Locate the cell with the specified text and output its [x, y] center coordinate. 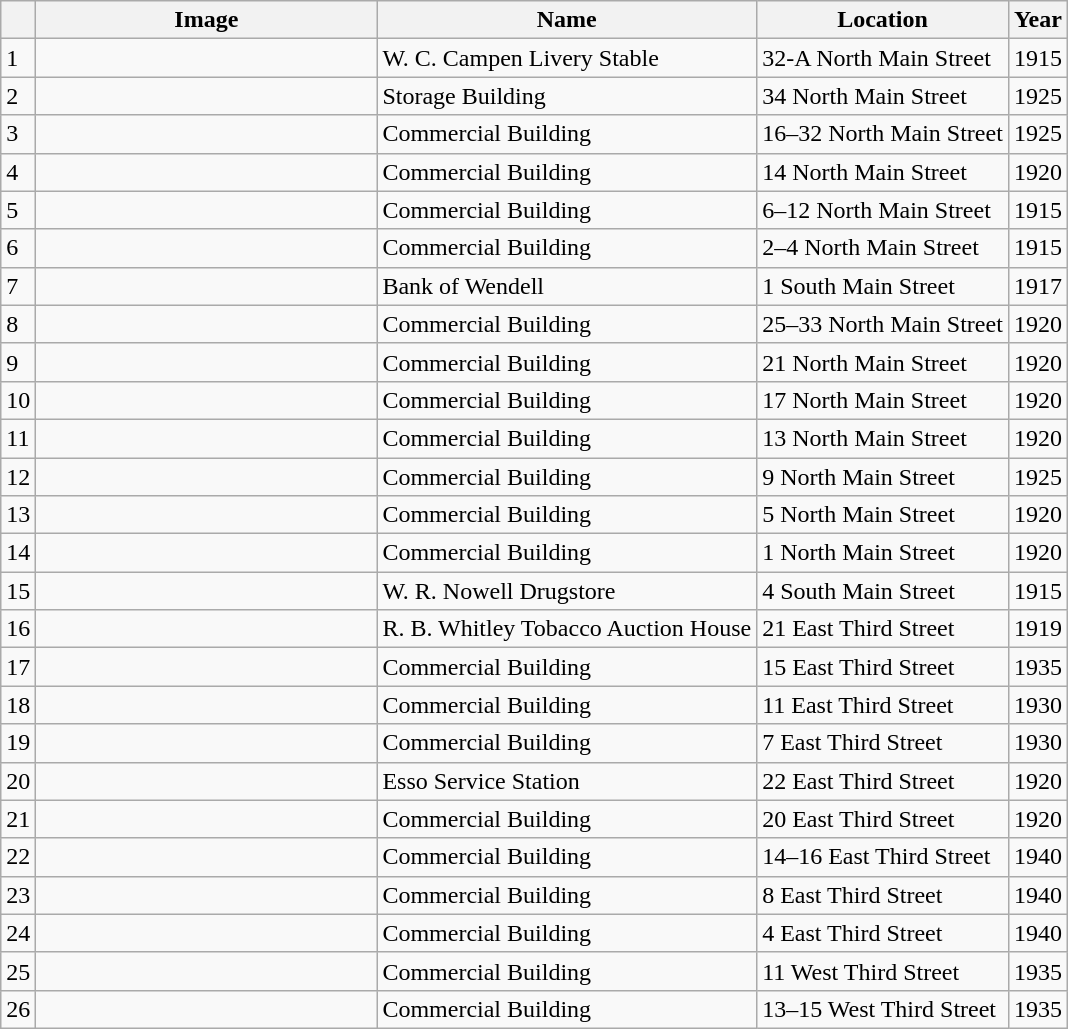
14 North Main Street [883, 172]
7 [18, 286]
Image [206, 20]
15 East Third Street [883, 667]
25–33 North Main Street [883, 324]
11 East Third Street [883, 705]
5 [18, 210]
7 East Third Street [883, 743]
11 [18, 438]
R. B. Whitley Tobacco Auction House [567, 629]
4 East Third Street [883, 933]
23 [18, 895]
1 North Main Street [883, 553]
20 East Third Street [883, 819]
9 North Main Street [883, 477]
W. R. Nowell Drugstore [567, 591]
22 East Third Street [883, 781]
26 [18, 1009]
16 [18, 629]
21 [18, 819]
24 [18, 933]
1917 [1038, 286]
Storage Building [567, 96]
8 [18, 324]
Name [567, 20]
8 East Third Street [883, 895]
9 [18, 362]
22 [18, 857]
13 [18, 515]
13–15 West Third Street [883, 1009]
1 South Main Street [883, 286]
16–32 North Main Street [883, 134]
W. C. Campen Livery Stable [567, 58]
6 [18, 248]
Year [1038, 20]
10 [18, 400]
19 [18, 743]
11 West Third Street [883, 971]
4 South Main Street [883, 591]
21 North Main Street [883, 362]
Location [883, 20]
6–12 North Main Street [883, 210]
20 [18, 781]
17 [18, 667]
5 North Main Street [883, 515]
18 [18, 705]
Esso Service Station [567, 781]
4 [18, 172]
2–4 North Main Street [883, 248]
14–16 East Third Street [883, 857]
Bank of Wendell [567, 286]
12 [18, 477]
32-A North Main Street [883, 58]
14 [18, 553]
34 North Main Street [883, 96]
21 East Third Street [883, 629]
25 [18, 971]
1 [18, 58]
3 [18, 134]
2 [18, 96]
13 North Main Street [883, 438]
17 North Main Street [883, 400]
1919 [1038, 629]
15 [18, 591]
